For the text-containing cell, return its midpoint in [X, Y] coordinate format. 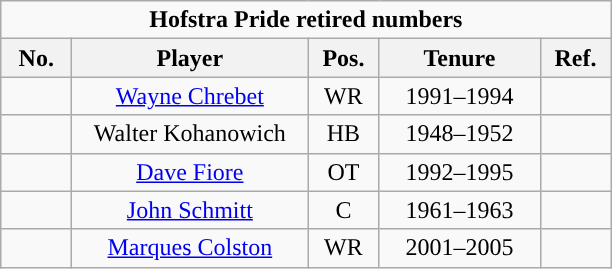
1991–1994 [460, 96]
Dave Fiore [190, 172]
Pos. [344, 58]
Wayne Chrebet [190, 96]
Marques Colston [190, 248]
No. [36, 58]
1948–1952 [460, 134]
1992–1995 [460, 172]
John Schmitt [190, 210]
2001–2005 [460, 248]
HB [344, 134]
C [344, 210]
OT [344, 172]
Walter Kohanowich [190, 134]
Tenure [460, 58]
Player [190, 58]
Hofstra Pride retired numbers [306, 20]
Ref. [576, 58]
1961–1963 [460, 210]
